Search for the cell housing the specified text and yield its [X, Y] center coordinate. 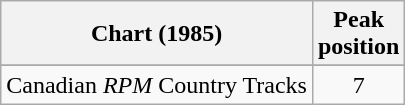
Chart (1985) [157, 34]
Canadian RPM Country Tracks [157, 85]
7 [358, 85]
Peakposition [358, 34]
